Capture the cell that displays the provided text and extract its [x, y] central coordinate. 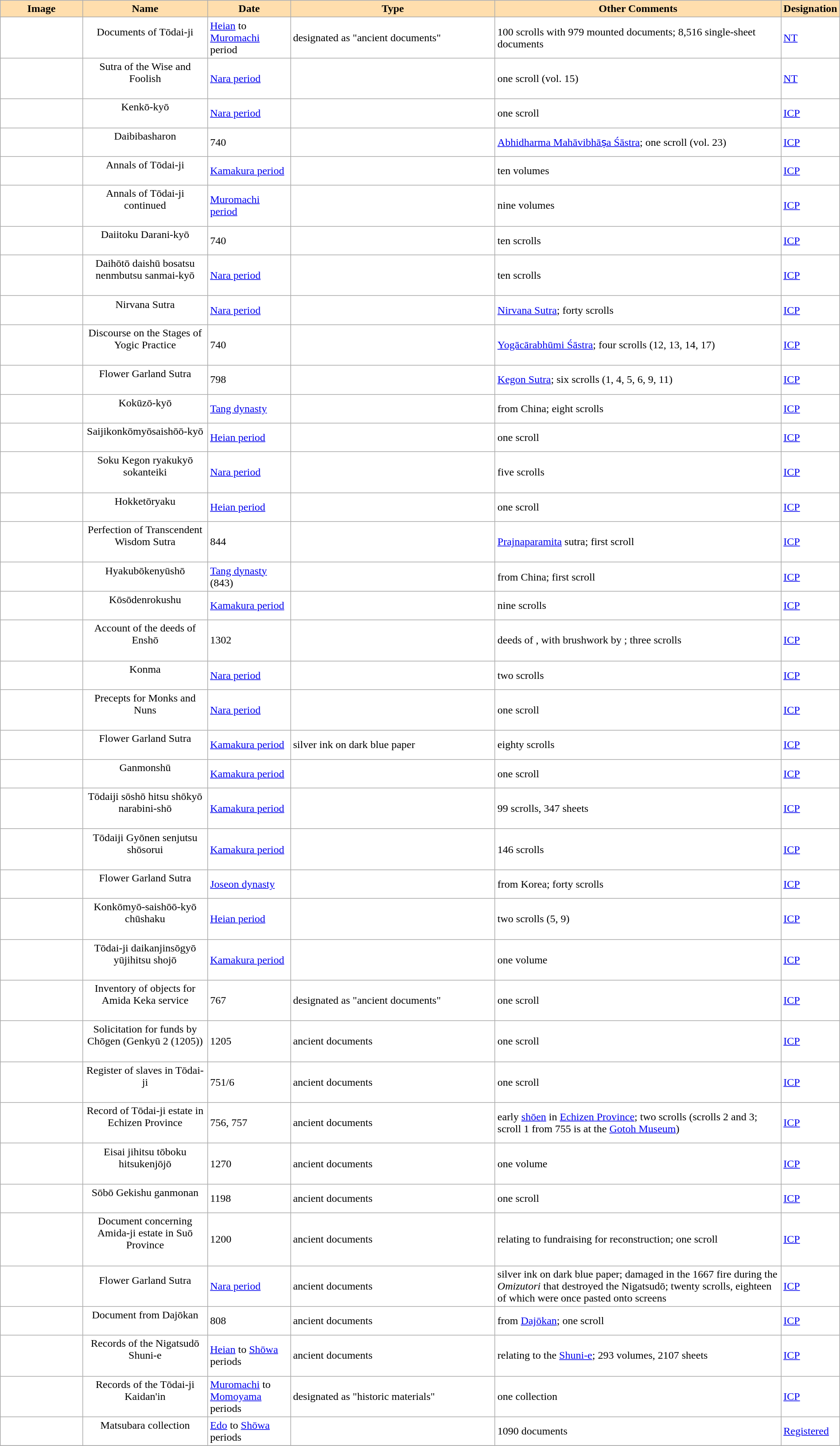
Matsubara collection [145, 1431]
Record of Tōdai-ji estate in Echizen Province [145, 1123]
Records of the Nigatsudō Shuni-e [145, 1356]
Hokketōryaku [145, 507]
Daihōtō daishū bosatsu nenmbutsu sanmai-kyō [145, 275]
Prajnaparamita sutra; first scroll [638, 542]
Date [249, 9]
844 [249, 542]
Designation [810, 9]
Saijikonkōmyōsaishōō-kyō [145, 438]
767 [249, 1001]
Konkōmyō-saishōō-kyō chūshaku [145, 919]
Registered [810, 1431]
Tōdaiji Gyōnen senjutsu shōsorui [145, 849]
808 [249, 1321]
Heian to Muromachi period [249, 38]
Perfection of Transcendent Wisdom Sutra [145, 542]
Daibibasharon [145, 142]
756, 757 [249, 1123]
Heian to Shōwa periods [249, 1356]
751/6 [249, 1082]
Tōdai-ji daikanjinsōgyō yūjihitsu shojō [145, 960]
Daiitoku Darani-kyō [145, 240]
Tang dynasty [249, 409]
relating to the Shuni-e; 293 volumes, 2107 sheets [638, 1356]
Joseon dynasty [249, 884]
798 [249, 379]
Records of the Tōdai-ji Kaidan'in [145, 1396]
Kokūzō-kyō [145, 409]
Account of the deeds of Enshō [145, 640]
Kōsōdenrokushu [145, 605]
Hyakubōkenyūshō [145, 577]
Muromachi to Momoyama periods [249, 1396]
Other Comments [638, 9]
Nirvana Sutra; forty scrolls [638, 310]
1198 [249, 1198]
Edo to Shōwa periods [249, 1431]
Document from Dajōkan [145, 1321]
Tōdaiji sōshō hitsu shōkyō narabini-shō [145, 808]
Type [393, 9]
relating to fundraising for reconstruction; one scroll [638, 1239]
designated as "historic materials" [393, 1396]
1200 [249, 1239]
early shōen in Echizen Province; two scrolls (scrolls 2 and 3; scroll 1 from 755 is at the Gotoh Museum) [638, 1123]
1205 [249, 1041]
Register of slaves in Tōdai-ji [145, 1082]
Document concerning Amida-ji estate in Suō Province [145, 1239]
Abhidharma Mahāvibhāṣa Śāstra; one scroll (vol. 23) [638, 142]
from Dajōkan; one scroll [638, 1321]
eighty scrolls [638, 744]
Name [145, 9]
Yogācārabhūmi Śāstra; four scrolls (12, 13, 14, 17) [638, 345]
nine scrolls [638, 605]
Eisai jihitsu tōboku hitsukenjōjō [145, 1164]
one collection [638, 1396]
silver ink on dark blue paper [393, 744]
Kegon Sutra; six scrolls (1, 4, 5, 6, 9, 11) [638, 379]
Inventory of objects for Amida Keka service [145, 1001]
two scrolls [638, 675]
Sōbō Gekishu ganmonan [145, 1198]
Sutra of the Wise and Foolish [145, 78]
Soku Kegon ryakukyō sokanteiki [145, 472]
Annals of Tōdai-ji continued [145, 206]
Documents of Tōdai-ji [145, 38]
Nirvana Sutra [145, 310]
Tang dynasty (843) [249, 577]
Ganmonshū [145, 774]
from Korea; forty scrolls [638, 884]
deeds of , with brushwork by ; three scrolls [638, 640]
1090 documents [638, 1431]
ten volumes [638, 171]
100 scrolls with 979 mounted documents; 8,516 single-sheet documents [638, 38]
Precepts for Monks and Nuns [145, 710]
146 scrolls [638, 849]
five scrolls [638, 472]
1302 [249, 640]
Solicitation for funds by Chōgen (Genkyū 2 (1205)) [145, 1041]
99 scrolls, 347 sheets [638, 808]
Konma [145, 675]
Discourse on the Stages of Yogic Practice [145, 345]
nine volumes [638, 206]
Kenkō-kyō [145, 113]
Muromachi period [249, 206]
one scroll (vol. 15) [638, 78]
1270 [249, 1164]
from China; eight scrolls [638, 409]
two scrolls (5, 9) [638, 919]
Annals of Tōdai-ji [145, 171]
Image [42, 9]
from China; first scroll [638, 577]
